Find where the given text appears and provide that cell's center as [X, Y] coordinate. 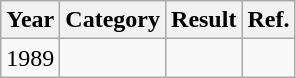
Category [113, 20]
Ref. [268, 20]
Year [30, 20]
Result [204, 20]
1989 [30, 58]
